Provide the [X, Y] coordinate of the cell's center where the given text is located.  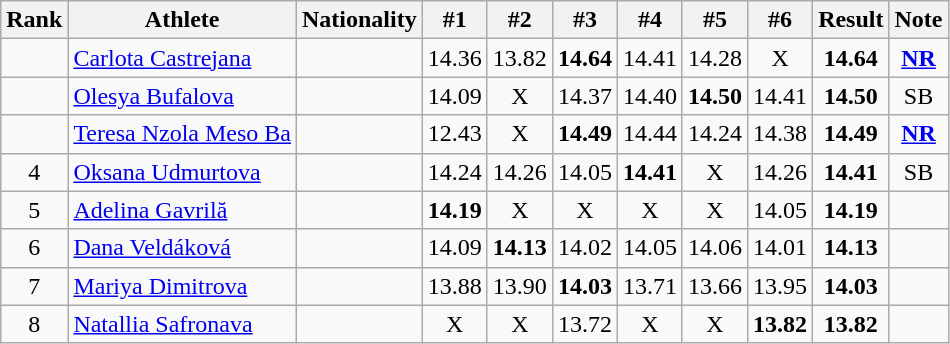
4 [34, 172]
Result [851, 20]
Rank [34, 20]
14.37 [584, 96]
14.40 [650, 96]
13.88 [454, 286]
13.90 [520, 286]
13.72 [584, 324]
8 [34, 324]
#4 [650, 20]
Adelina Gavrilă [182, 210]
Oksana Udmurtova [182, 172]
14.01 [780, 248]
14.06 [714, 248]
6 [34, 248]
14.38 [780, 134]
5 [34, 210]
Nationality [359, 20]
#6 [780, 20]
14.36 [454, 58]
Note [918, 20]
#3 [584, 20]
Mariya Dimitrova [182, 286]
#2 [520, 20]
Teresa Nzola Meso Ba [182, 134]
12.43 [454, 134]
13.71 [650, 286]
Natallia Safronava [182, 324]
13.95 [780, 286]
Carlota Castrejana [182, 58]
7 [34, 286]
Olesya Bufalova [182, 96]
13.66 [714, 286]
Dana Veldáková [182, 248]
14.02 [584, 248]
#1 [454, 20]
Athlete [182, 20]
14.44 [650, 134]
14.28 [714, 58]
#5 [714, 20]
